For the text-containing cell, return its midpoint in [x, y] coordinate format. 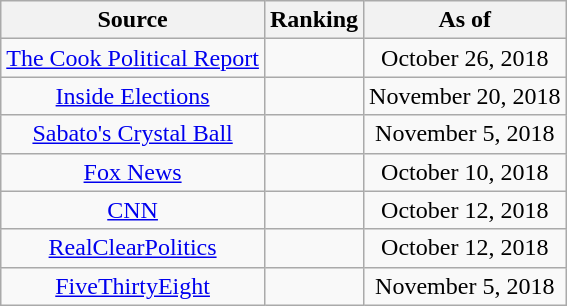
Sabato's Crystal Ball [133, 134]
Source [133, 20]
As of [465, 20]
FiveThirtyEight [133, 286]
Inside Elections [133, 96]
October 10, 2018 [465, 172]
Fox News [133, 172]
November 20, 2018 [465, 96]
Ranking [314, 20]
The Cook Political Report [133, 58]
October 26, 2018 [465, 58]
RealClearPolitics [133, 248]
CNN [133, 210]
